Return [x, y] of the center of cell containing provided text 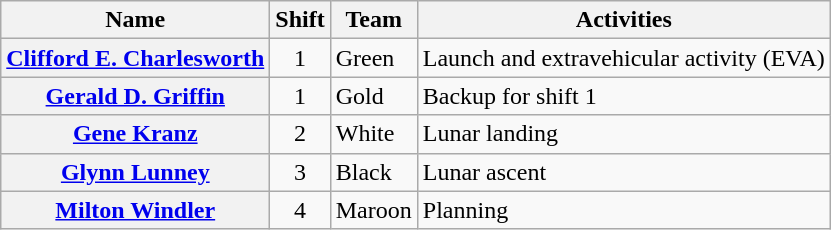
Planning [624, 210]
Lunar ascent [624, 172]
Backup for shift 1 [624, 96]
Activities [624, 20]
Black [374, 172]
Name [136, 20]
2 [300, 134]
Launch and extravehicular activity (EVA) [624, 58]
Gene Kranz [136, 134]
Milton Windler [136, 210]
White [374, 134]
Shift [300, 20]
4 [300, 210]
Maroon [374, 210]
Gerald D. Griffin [136, 96]
Team [374, 20]
3 [300, 172]
Gold [374, 96]
Green [374, 58]
Glynn Lunney [136, 172]
Lunar landing [624, 134]
Clifford E. Charlesworth [136, 58]
